Determine the [X, Y] coordinate at the center of the cell enclosing the given text.  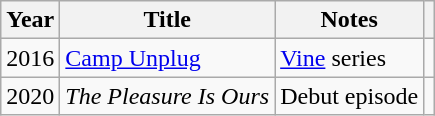
Debut episode [350, 96]
Vine series [350, 58]
Notes [350, 20]
2020 [30, 96]
Year [30, 20]
2016 [30, 58]
Camp Unplug [168, 58]
The Pleasure Is Ours [168, 96]
Title [168, 20]
